Determine the (X, Y) coordinate at the center of the cell enclosing the given text.  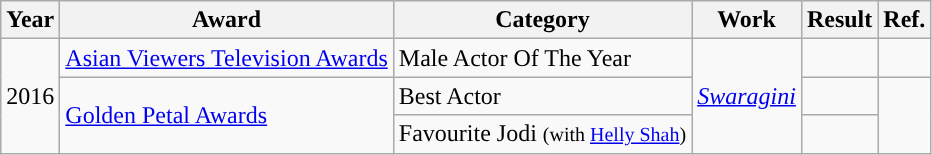
Asian Viewers Television Awards (226, 58)
Swaragini (747, 96)
Best Actor (542, 96)
Favourite Jodi (with Helly Shah) (542, 134)
Ref. (904, 20)
Year (30, 20)
Award (226, 20)
2016 (30, 96)
Result (839, 20)
Work (747, 20)
Male Actor Of The Year (542, 58)
Category (542, 20)
Golden Petal Awards (226, 115)
